Find where the given text appears and provide that cell's center as (x, y) coordinate. 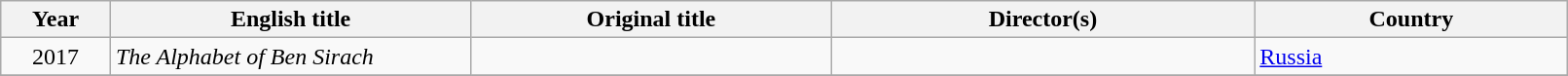
The Alphabet of Ben Sirach (290, 57)
Original title (651, 19)
English title (290, 19)
Country (1411, 19)
Russia (1411, 57)
2017 (56, 57)
Director(s) (1043, 19)
Year (56, 19)
